Search for the cell housing the specified text and yield its (X, Y) center coordinate. 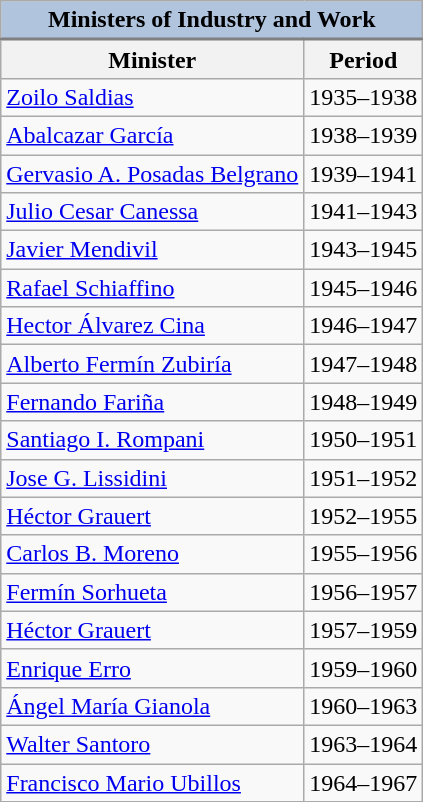
Carlos B. Moreno (152, 554)
1943–1945 (364, 250)
Alberto Fermín Zubiría (152, 364)
Rafael Schiaffino (152, 288)
Period (364, 60)
1957–1959 (364, 630)
1963–1964 (364, 744)
1938–1939 (364, 135)
1950–1951 (364, 440)
Hector Álvarez Cina (152, 326)
Abalcazar García (152, 135)
Minister (152, 60)
Fernando Fariña (152, 402)
1959–1960 (364, 668)
1941–1943 (364, 212)
1948–1949 (364, 402)
Julio Cesar Canessa (152, 212)
Enrique Erro (152, 668)
1955–1956 (364, 554)
Ministers of Industry and Work (212, 20)
1947–1948 (364, 364)
Fermín Sorhueta (152, 592)
Ángel María Gianola (152, 706)
1952–1955 (364, 516)
1945–1946 (364, 288)
1964–1967 (364, 783)
Gervasio A. Posadas Belgrano (152, 173)
Walter Santoro (152, 744)
1935–1938 (364, 97)
1939–1941 (364, 173)
Santiago I. Rompani (152, 440)
Zoilo Saldias (152, 97)
Javier Mendivil (152, 250)
1960–1963 (364, 706)
1951–1952 (364, 478)
1946–1947 (364, 326)
Francisco Mario Ubillos (152, 783)
1956–1957 (364, 592)
Jose G. Lissidini (152, 478)
